Pinpoint the cell where the given text exists, returning its (X, Y) midpoint coordinate. 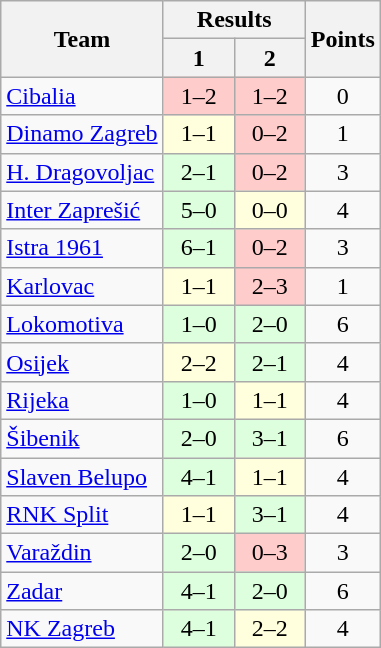
Lokomotiva (82, 324)
NK Zagreb (82, 629)
Rijeka (82, 400)
Karlovac (82, 286)
5–0 (198, 210)
H. Dragovoljac (82, 172)
Zadar (82, 591)
Results (234, 20)
2 (270, 58)
0–3 (270, 553)
Slaven Belupo (82, 477)
Cibalia (82, 96)
0 (342, 96)
Istra 1961 (82, 248)
Šibenik (82, 438)
Dinamo Zagreb (82, 134)
RNK Split (82, 515)
6–1 (198, 248)
Team (82, 39)
Varaždin (82, 553)
0–0 (270, 210)
Inter Zaprešić (82, 210)
2–3 (270, 286)
Osijek (82, 362)
Points (342, 39)
